Pinpoint the cell where the given text exists, returning its (x, y) midpoint coordinate. 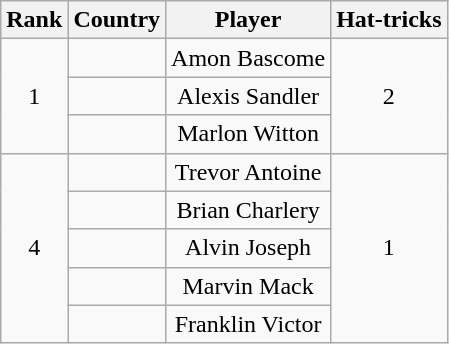
Marlon Witton (248, 134)
Alexis Sandler (248, 96)
Franklin Victor (248, 324)
Marvin Mack (248, 286)
4 (34, 248)
Hat-tricks (389, 20)
Player (248, 20)
Trevor Antoine (248, 172)
Brian Charlery (248, 210)
2 (389, 96)
Amon Bascome (248, 58)
Country (117, 20)
Rank (34, 20)
Alvin Joseph (248, 248)
